Search for the cell housing the specified text and yield its [X, Y] center coordinate. 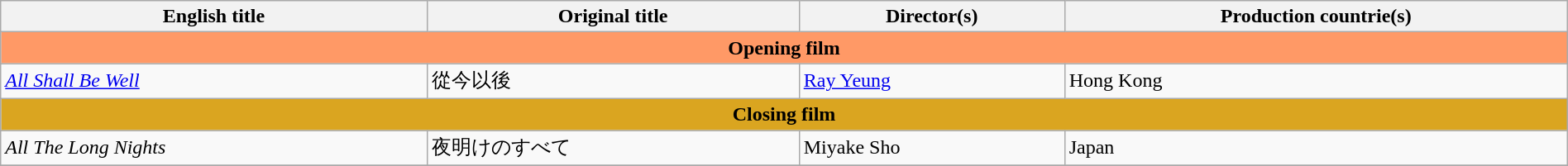
Original title [613, 17]
Miyake Sho [931, 149]
Opening film [784, 48]
Director(s) [931, 17]
Hong Kong [1316, 81]
Production countrie(s) [1316, 17]
Ray Yeung [931, 81]
All The Long Nights [213, 149]
夜明けのすべて [613, 149]
English title [213, 17]
All Shall Be Well [213, 81]
Japan [1316, 149]
從今以後 [613, 81]
Closing film [784, 114]
